Return the [X, Y] coordinate for the center point of the cell that contains the specified text.  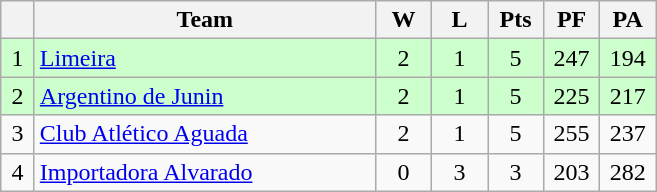
L [459, 20]
Club Atlético Aguada [204, 134]
4 [18, 172]
255 [572, 134]
282 [628, 172]
0 [403, 172]
Limeira [204, 58]
PF [572, 20]
Team [204, 20]
Argentino de Junin [204, 96]
194 [628, 58]
PA [628, 20]
Pts [516, 20]
217 [628, 96]
203 [572, 172]
225 [572, 96]
247 [572, 58]
Importadora Alvarado [204, 172]
237 [628, 134]
W [403, 20]
